Provide the [X, Y] coordinate of the cell's center where the given text is located.  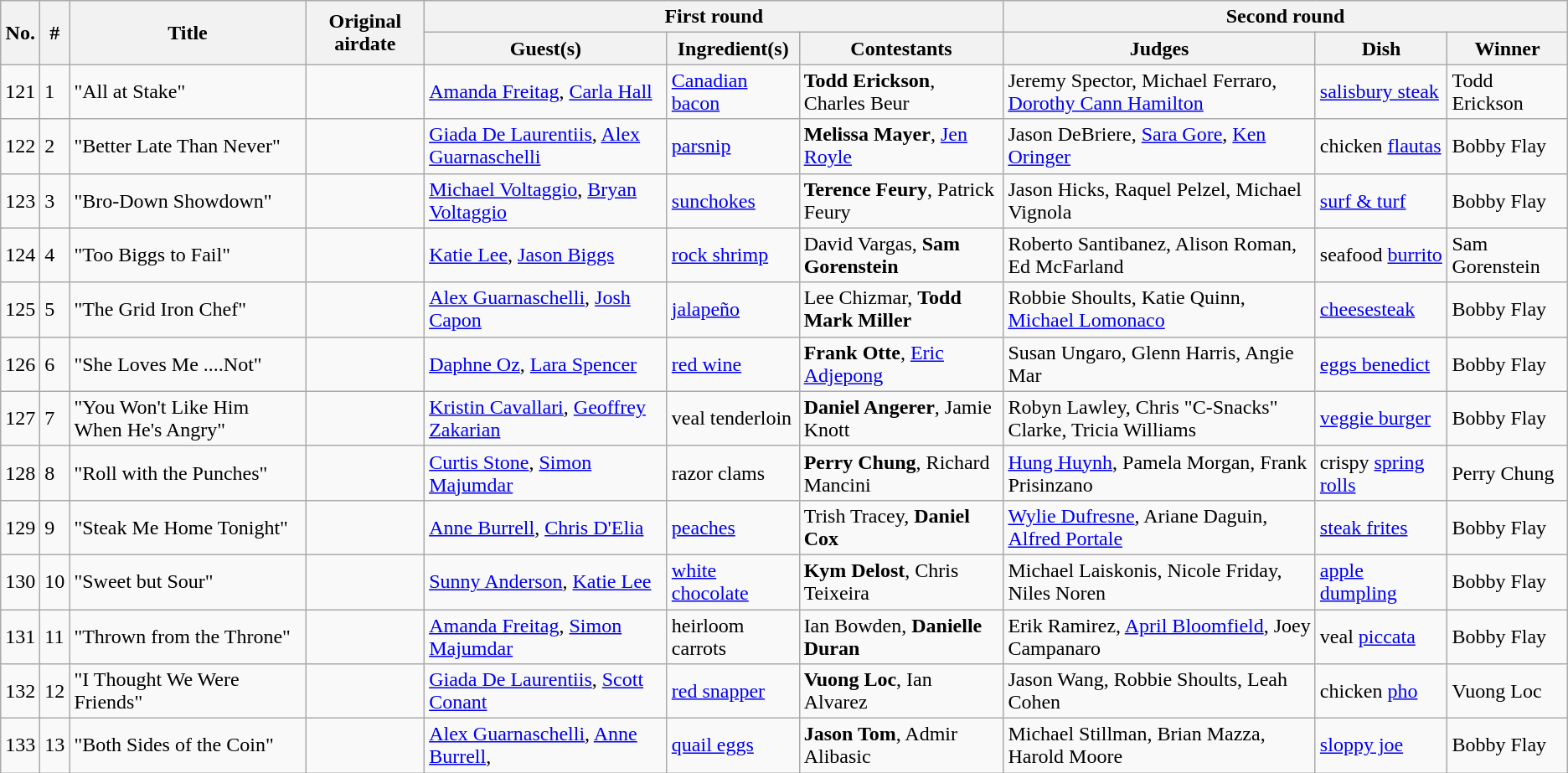
12 [55, 692]
rock shrimp [733, 255]
132 [20, 692]
Vuong Loc [1508, 692]
Sunny Anderson, Katie Lee [546, 581]
Robyn Lawley, Chris "C-Snacks" Clarke, Tricia Williams [1159, 419]
Jason Hicks, Raquel Pelzel, Michael Vignola [1159, 201]
4 [55, 255]
Kym Delost, Chris Teixeira [901, 581]
apple dumpling [1381, 581]
Contestants [901, 49]
"Bro-Down Showdown" [188, 201]
Vuong Loc, Ian Alvarez [901, 692]
Terence Feury, Patrick Feury [901, 201]
3 [55, 201]
Original airdate [365, 33]
Daniel Angerer, Jamie Knott [901, 419]
heirloom carrots [733, 636]
Frank Otte, Eric Adjepong [901, 363]
"I Thought We Were Friends" [188, 692]
Canadian bacon [733, 92]
129 [20, 528]
7 [55, 419]
9 [55, 528]
Second round [1285, 17]
Michael Stillman, Brian Mazza, Harold Moore [1159, 745]
chicken flautas [1381, 146]
Title [188, 33]
cheesesteak [1381, 310]
crispy spring rolls [1381, 472]
quail eggs [733, 745]
Ingredient(s) [733, 49]
Amanda Freitag, Simon Majumdar [546, 636]
127 [20, 419]
No. [20, 33]
126 [20, 363]
Amanda Freitag, Carla Hall [546, 92]
white chocolate [733, 581]
eggs benedict [1381, 363]
surf & turf [1381, 201]
"Both Sides of the Coin" [188, 745]
Kristin Cavallari, Geoffrey Zakarian [546, 419]
Erik Ramirez, April Bloomfield, Joey Campanaro [1159, 636]
"Better Late Than Never" [188, 146]
11 [55, 636]
Jason DeBriere, Sara Gore, Ken Oringer [1159, 146]
chicken pho [1381, 692]
Trish Tracey, Daniel Cox [901, 528]
jalapeño [733, 310]
Jason Wang, Robbie Shoults, Leah Cohen [1159, 692]
Ian Bowden, Danielle Duran [901, 636]
"All at Stake" [188, 92]
"You Won't Like Him When He's Angry" [188, 419]
133 [20, 745]
122 [20, 146]
Perry Chung, Richard Mancini [901, 472]
"Steak Me Home Tonight" [188, 528]
sunchokes [733, 201]
Susan Ungaro, Glenn Harris, Angie Mar [1159, 363]
Todd Erickson [1508, 92]
"Roll with the Punches" [188, 472]
130 [20, 581]
First round [714, 17]
124 [20, 255]
Perry Chung [1508, 472]
Curtis Stone, Simon Majumdar [546, 472]
Katie Lee, Jason Biggs [546, 255]
Dish [1381, 49]
125 [20, 310]
Judges [1159, 49]
red wine [733, 363]
razor clams [733, 472]
Todd Erickson, Charles Beur [901, 92]
Robbie Shoults, Katie Quinn, Michael Lomonaco [1159, 310]
6 [55, 363]
sloppy joe [1381, 745]
Winner [1508, 49]
"Thrown from the Throne" [188, 636]
Sam Gorenstein [1508, 255]
"Too Biggs to Fail" [188, 255]
Melissa Mayer, Jen Royle [901, 146]
Roberto Santibanez, Alison Roman, Ed McFarland [1159, 255]
Alex Guarnaschelli, Anne Burrell, [546, 745]
David Vargas, Sam Gorenstein [901, 255]
veggie burger [1381, 419]
128 [20, 472]
131 [20, 636]
veal piccata [1381, 636]
steak frites [1381, 528]
"The Grid Iron Chef" [188, 310]
Giada De Laurentiis, Alex Guarnaschelli [546, 146]
veal tenderloin [733, 419]
13 [55, 745]
Guest(s) [546, 49]
red snapper [733, 692]
"Sweet but Sour" [188, 581]
Hung Huynh, Pamela Morgan, Frank Prisinzano [1159, 472]
Jason Tom, Admir Alibasic [901, 745]
Michael Laiskonis, Nicole Friday, Niles Noren [1159, 581]
Lee Chizmar, Todd Mark Miller [901, 310]
parsnip [733, 146]
10 [55, 581]
Anne Burrell, Chris D'Elia [546, 528]
"She Loves Me ....Not" [188, 363]
121 [20, 92]
Michael Voltaggio, Bryan Voltaggio [546, 201]
Daphne Oz, Lara Spencer [546, 363]
Alex Guarnaschelli, Josh Capon [546, 310]
salisbury steak [1381, 92]
Giada De Laurentiis, Scott Conant [546, 692]
peaches [733, 528]
Wylie Dufresne, Ariane Daguin, Alfred Portale [1159, 528]
2 [55, 146]
8 [55, 472]
1 [55, 92]
# [55, 33]
123 [20, 201]
5 [55, 310]
seafood burrito [1381, 255]
Jeremy Spector, Michael Ferraro, Dorothy Cann Hamilton [1159, 92]
